From the cell containing the given text, extract its center point as [X, Y] coordinate. 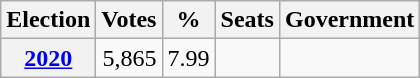
Seats [247, 20]
% [188, 20]
Votes [129, 20]
7.99 [188, 58]
2020 [48, 58]
Election [48, 20]
Government [349, 20]
5,865 [129, 58]
